For the text-containing cell, return its midpoint in (X, Y) coordinate format. 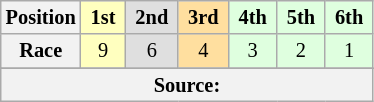
6th (349, 17)
4th (253, 17)
6 (152, 51)
9 (104, 51)
3 (253, 51)
Race (41, 51)
Position (41, 17)
1st (104, 17)
1 (349, 51)
2nd (152, 17)
Source: (187, 85)
5th (301, 17)
3rd (203, 17)
2 (301, 51)
4 (203, 51)
